Capture the cell that displays the provided text and extract its (X, Y) central coordinate. 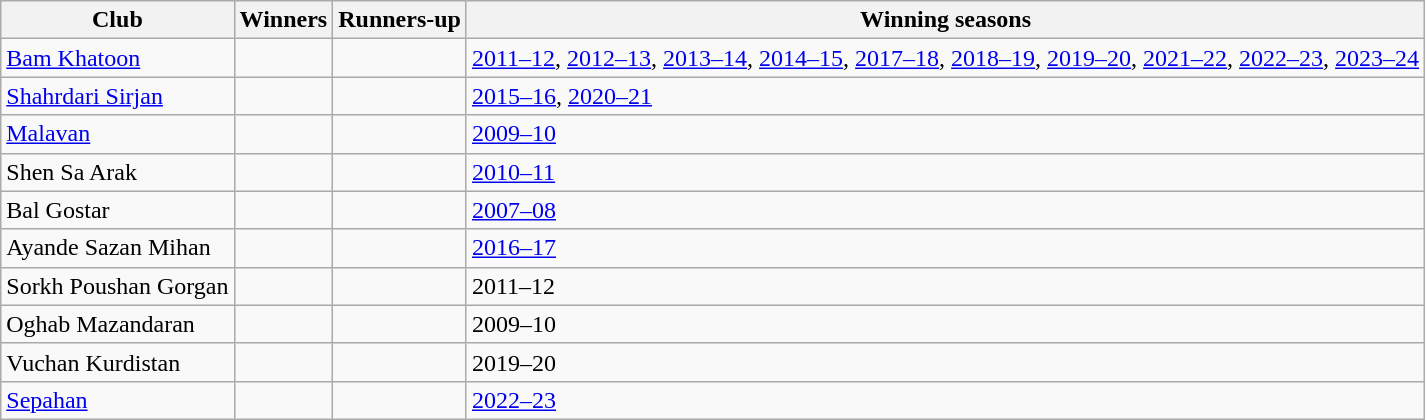
Bam Khatoon (118, 58)
2011–12, 2012–13, 2013–14, 2014–15, 2017–18, 2018–19, 2019–20, 2021–22, 2022–23, 2023–24 (945, 58)
2022–23 (945, 400)
Shahrdari Sirjan (118, 96)
Winning seasons (945, 20)
Winners (284, 20)
2007–08 (945, 210)
Shen Sa Arak (118, 172)
Bal Gostar (118, 210)
2016–17 (945, 248)
Runners-up (400, 20)
2015–16, 2020–21 (945, 96)
2010–11 (945, 172)
Vuchan Kurdistan (118, 362)
Ayande Sazan Mihan (118, 248)
Malavan (118, 134)
Sepahan (118, 400)
2019–20 (945, 362)
Sorkh Poushan Gorgan (118, 286)
2011–12 (945, 286)
Oghab Mazandaran (118, 324)
Club (118, 20)
